Return the (x, y) coordinate for the center point of the cell that contains the specified text.  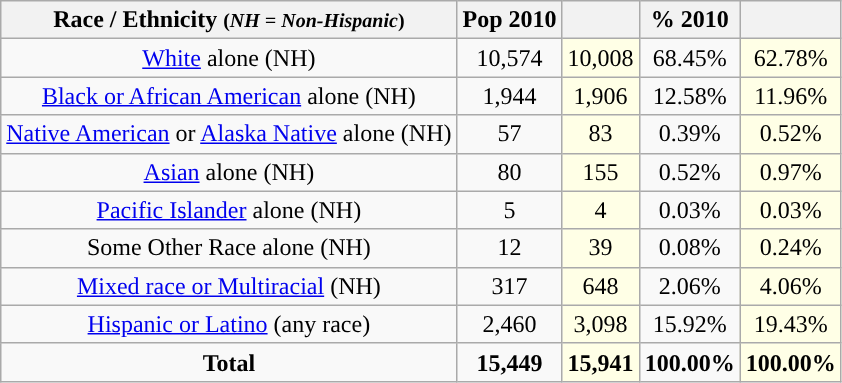
19.43% (790, 324)
Pacific Islander alone (NH) (229, 210)
62.78% (790, 58)
Mixed race or Multiracial (NH) (229, 286)
39 (600, 248)
White alone (NH) (229, 58)
15,449 (510, 362)
0.08% (690, 248)
5 (510, 210)
Race / Ethnicity (NH = Non-Hispanic) (229, 20)
4.06% (790, 286)
2,460 (510, 324)
0.39% (690, 134)
10,574 (510, 58)
Native American or Alaska Native alone (NH) (229, 134)
0.24% (790, 248)
Total (229, 362)
Some Other Race alone (NH) (229, 248)
Asian alone (NH) (229, 172)
15,941 (600, 362)
155 (600, 172)
57 (510, 134)
3,098 (600, 324)
10,008 (600, 58)
12 (510, 248)
83 (600, 134)
Pop 2010 (510, 20)
12.58% (690, 96)
Black or African American alone (NH) (229, 96)
317 (510, 286)
Hispanic or Latino (any race) (229, 324)
2.06% (690, 286)
11.96% (790, 96)
4 (600, 210)
68.45% (690, 58)
648 (600, 286)
1,944 (510, 96)
15.92% (690, 324)
1,906 (600, 96)
0.97% (790, 172)
80 (510, 172)
% 2010 (690, 20)
